Capture the cell that displays the provided text and extract its (x, y) central coordinate. 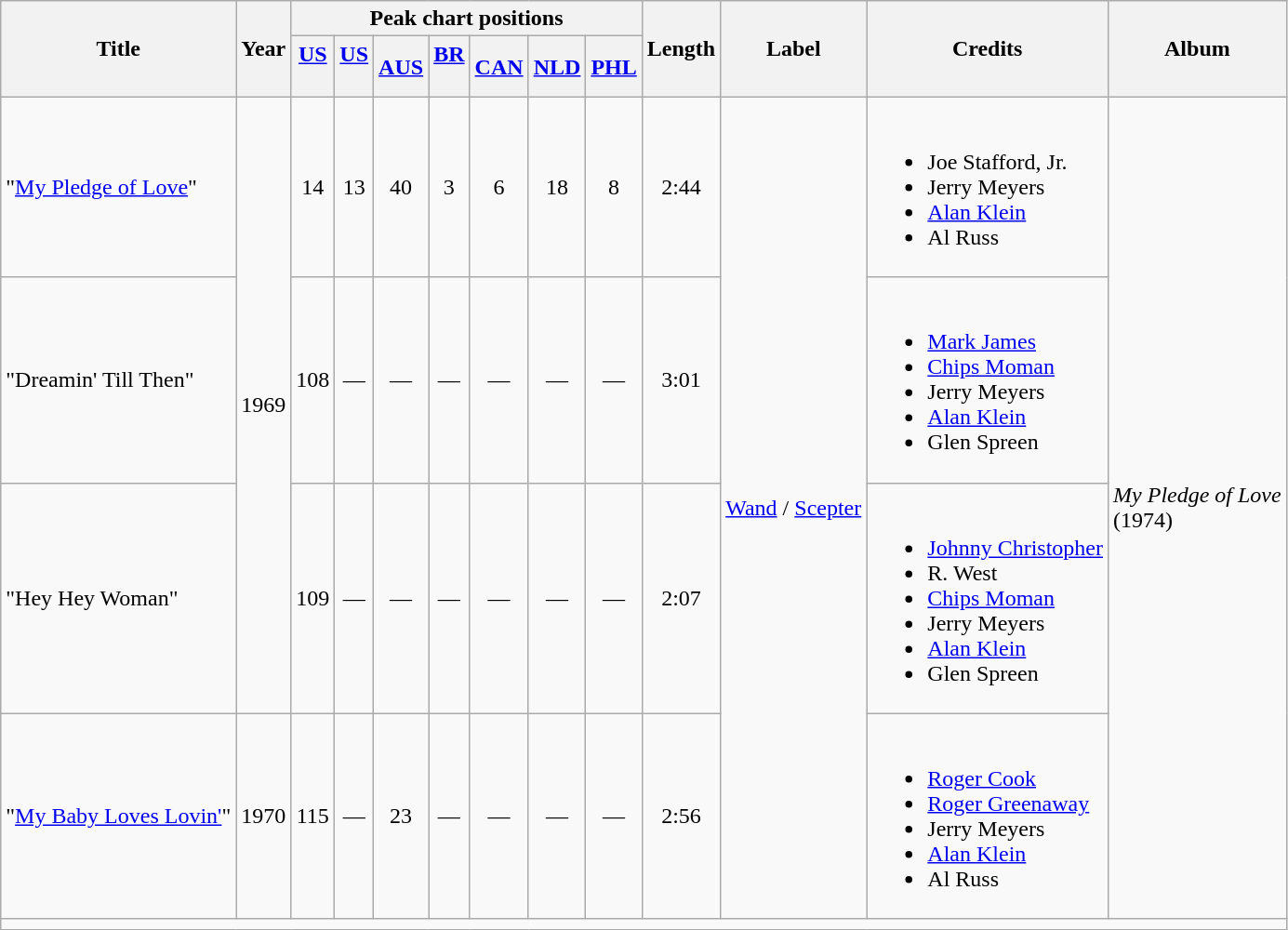
18 (557, 187)
1970 (264, 817)
14 (312, 187)
Label (794, 48)
Title (119, 48)
2:56 (681, 817)
6 (498, 187)
23 (402, 817)
BR (449, 67)
"My Pledge of Love" (119, 187)
8 (614, 187)
40 (402, 187)
Credits (988, 48)
Johnny ChristopherR. WestChips MomanJerry MeyersAlan KleinGlen Spreen (988, 598)
109 (312, 598)
Length (681, 48)
2:44 (681, 187)
"Hey Hey Woman" (119, 598)
Wand / Scepter (794, 508)
Peak chart positions (467, 19)
115 (312, 817)
2:07 (681, 598)
1969 (264, 405)
NLD (557, 67)
PHL (614, 67)
108 (312, 379)
My Pledge of Love(1974) (1198, 508)
CAN (498, 67)
"My Baby Loves Lovin'" (119, 817)
13 (354, 187)
Joe Stafford, Jr.Jerry MeyersAlan KleinAl Russ (988, 187)
"Dreamin' Till Then" (119, 379)
Mark JamesChips MomanJerry MeyersAlan KleinGlen Spreen (988, 379)
3 (449, 187)
Album (1198, 48)
Year (264, 48)
3:01 (681, 379)
AUS (402, 67)
Roger CookRoger GreenawayJerry MeyersAlan KleinAl Russ (988, 817)
